Scan for the cell matching the given text and deliver its (x, y) coordinate at center. 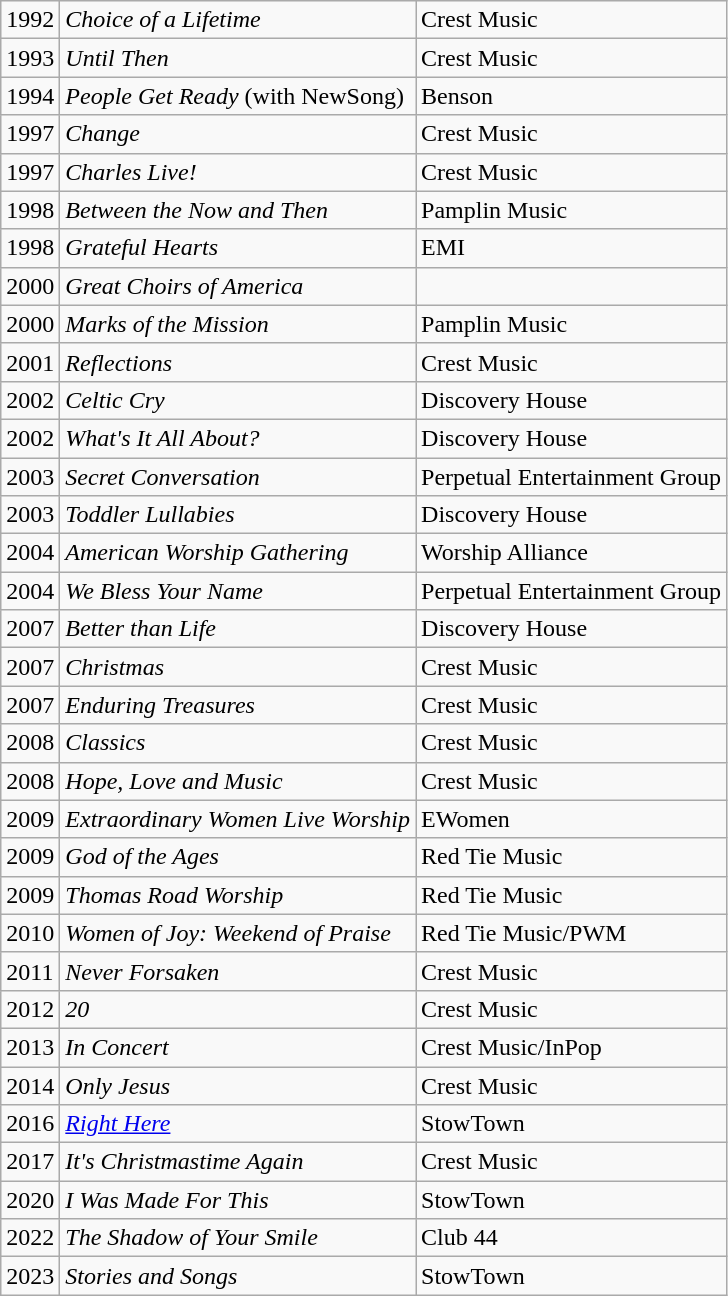
1992 (30, 20)
2014 (30, 1085)
Women of Joy: Weekend of Praise (238, 933)
I Was Made For This (238, 1200)
Better than Life (238, 629)
What's It All About? (238, 438)
God of the Ages (238, 857)
Marks of the Mission (238, 324)
People Get Ready (with NewSong) (238, 96)
In Concert (238, 1047)
EWomen (572, 819)
Thomas Road Worship (238, 895)
American Worship Gathering (238, 553)
Stories and Songs (238, 1276)
2013 (30, 1047)
Extraordinary Women Live Worship (238, 819)
EMI (572, 248)
2020 (30, 1200)
Choice of a Lifetime (238, 20)
1994 (30, 96)
Grateful Hearts (238, 248)
1993 (30, 58)
Crest Music/InPop (572, 1047)
2017 (30, 1162)
2016 (30, 1124)
Worship Alliance (572, 553)
Christmas (238, 667)
Hope, Love and Music (238, 781)
Enduring Treasures (238, 705)
2023 (30, 1276)
2011 (30, 971)
2001 (30, 362)
Secret Conversation (238, 477)
Right Here (238, 1124)
Reflections (238, 362)
Toddler Lullabies (238, 515)
Never Forsaken (238, 971)
Red Tie Music/PWM (572, 933)
Club 44 (572, 1238)
Classics (238, 743)
Great Choirs of America (238, 286)
Change (238, 134)
2012 (30, 1009)
Celtic Cry (238, 400)
The Shadow of Your Smile (238, 1238)
2010 (30, 933)
We Bless Your Name (238, 591)
Only Jesus (238, 1085)
Between the Now and Then (238, 210)
It's Christmastime Again (238, 1162)
20 (238, 1009)
Until Then (238, 58)
Benson (572, 96)
Charles Live! (238, 172)
2022 (30, 1238)
